Determine the (x, y) coordinate at the center of the cell enclosing the given text.  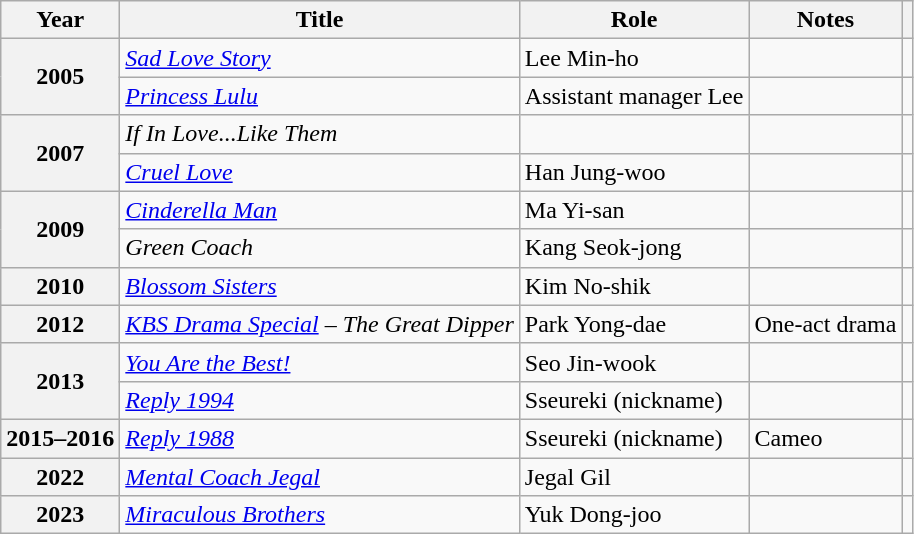
Jegal Gil (634, 477)
Notes (826, 20)
Miraculous Brothers (320, 515)
Sad Love Story (320, 58)
Ma Yi-san (634, 210)
2007 (60, 153)
Seo Jin-wook (634, 362)
Mental Coach Jegal (320, 477)
2023 (60, 515)
Cameo (826, 438)
2013 (60, 381)
Role (634, 20)
2022 (60, 477)
Green Coach (320, 248)
Lee Min-ho (634, 58)
Blossom Sisters (320, 286)
Reply 1988 (320, 438)
Han Jung-woo (634, 172)
If In Love...Like Them (320, 134)
Cruel Love (320, 172)
KBS Drama Special – The Great Dipper (320, 324)
Title (320, 20)
Kim No-shik (634, 286)
Year (60, 20)
Reply 1994 (320, 400)
2015–2016 (60, 438)
2010 (60, 286)
Cinderella Man (320, 210)
2005 (60, 77)
One-act drama (826, 324)
2012 (60, 324)
Princess Lulu (320, 96)
Kang Seok-jong (634, 248)
You Are the Best! (320, 362)
Assistant manager Lee (634, 96)
2009 (60, 229)
Park Yong-dae (634, 324)
Yuk Dong-joo (634, 515)
